For the text-containing cell, return its midpoint in (X, Y) coordinate format. 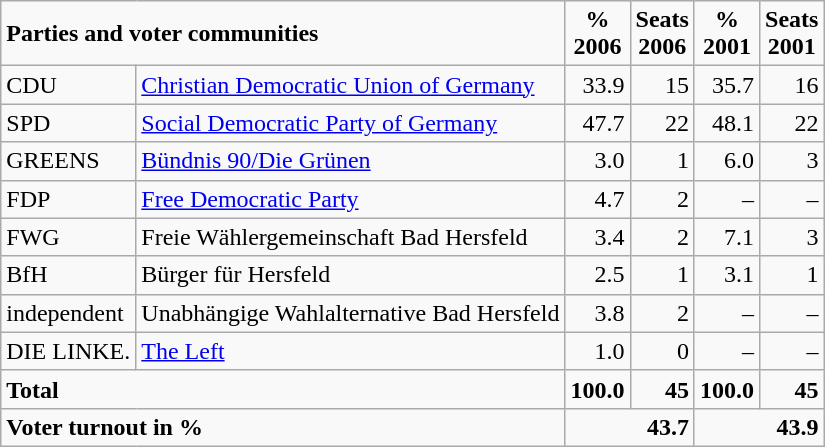
Parties and voter communities (283, 34)
SPD (68, 123)
3.4 (598, 237)
48.1 (726, 123)
GREENS (68, 161)
Freie Wählergemeinschaft Bad Hersfeld (350, 237)
35.7 (726, 85)
Unabhängige Wahlalternative Bad Hersfeld (350, 313)
The Left (350, 351)
Voter turnout in % (283, 427)
Social Democratic Party of Germany (350, 123)
Free Democratic Party (350, 199)
6.0 (726, 161)
43.7 (630, 427)
3.8 (598, 313)
Seats2006 (662, 34)
43.9 (758, 427)
Bürger für Hersfeld (350, 275)
BfH (68, 275)
33.9 (598, 85)
%2006 (598, 34)
2.5 (598, 275)
3.0 (598, 161)
16 (792, 85)
CDU (68, 85)
Christian Democratic Union of Germany (350, 85)
15 (662, 85)
Seats2001 (792, 34)
47.7 (598, 123)
Total (283, 389)
DIE LINKE. (68, 351)
%2001 (726, 34)
FDP (68, 199)
4.7 (598, 199)
3.1 (726, 275)
independent (68, 313)
Bündnis 90/Die Grünen (350, 161)
1.0 (598, 351)
FWG (68, 237)
0 (662, 351)
7.1 (726, 237)
